Extract the [X, Y] coordinate from the center of the cell holding the provided text.  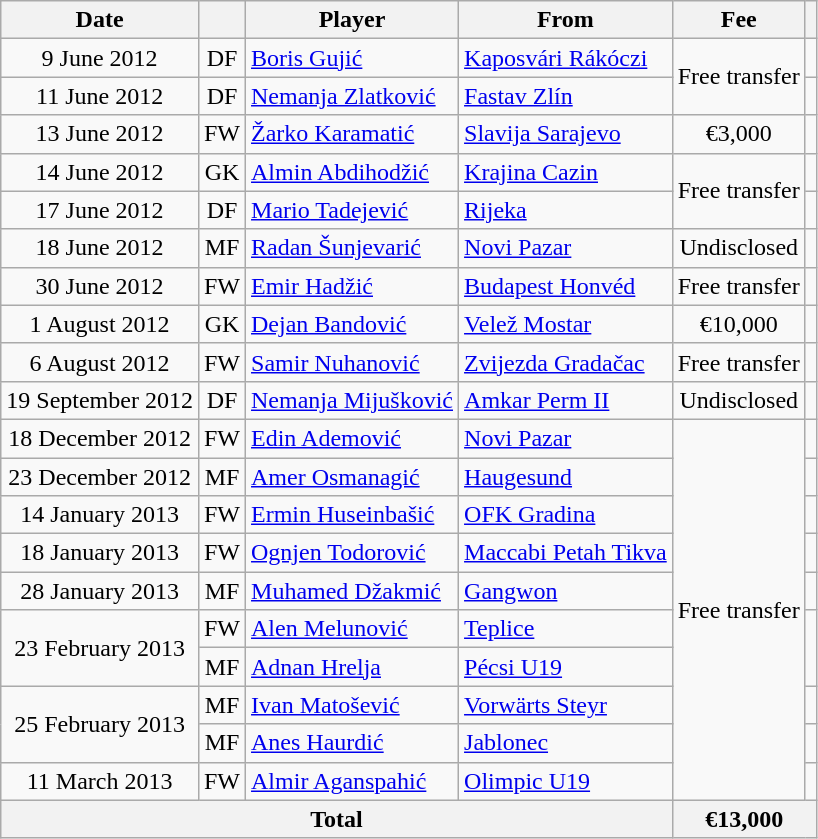
11 March 2013 [100, 781]
Ognjen Todorović [352, 553]
28 January 2013 [100, 591]
Budapest Honvéd [566, 286]
23 February 2013 [100, 648]
Alen Melunović [352, 629]
1 August 2012 [100, 324]
6 August 2012 [100, 362]
Olimpic U19 [566, 781]
Mario Tadejević [352, 210]
Ermin Huseinbašić [352, 515]
18 January 2013 [100, 553]
Zvijezda Gradačac [566, 362]
19 September 2012 [100, 400]
11 June 2012 [100, 96]
Nemanja Zlatković [352, 96]
Samir Nuhanović [352, 362]
Muhamed Džakmić [352, 591]
Almin Abdihodžić [352, 172]
Rijeka [566, 210]
Velež Mostar [566, 324]
Nemanja Mijušković [352, 400]
30 June 2012 [100, 286]
€3,000 [738, 134]
Ivan Matošević [352, 705]
€13,000 [744, 819]
17 June 2012 [100, 210]
Amer Osmanagić [352, 477]
From [566, 20]
Gangwon [566, 591]
25 February 2013 [100, 724]
Žarko Karamatić [352, 134]
18 June 2012 [100, 248]
Boris Gujić [352, 58]
Amkar Perm II [566, 400]
23 December 2012 [100, 477]
Slavija Sarajevo [566, 134]
Maccabi Petah Tikva [566, 553]
Dejan Bandović [352, 324]
Adnan Hrelja [352, 667]
Edin Ademović [352, 438]
OFK Gradina [566, 515]
Date [100, 20]
13 June 2012 [100, 134]
€10,000 [738, 324]
Teplice [566, 629]
14 June 2012 [100, 172]
Almir Aganspahić [352, 781]
Radan Šunjevarić [352, 248]
18 December 2012 [100, 438]
Kaposvári Rákóczi [566, 58]
Jablonec [566, 743]
Player [352, 20]
Emir Hadžić [352, 286]
Krajina Cazin [566, 172]
Anes Haurdić [352, 743]
14 January 2013 [100, 515]
Fee [738, 20]
Total [336, 819]
Vorwärts Steyr [566, 705]
Haugesund [566, 477]
9 June 2012 [100, 58]
Fastav Zlín [566, 96]
Pécsi U19 [566, 667]
